Output the (x, y) coordinate of the center of the cell containing the given text.  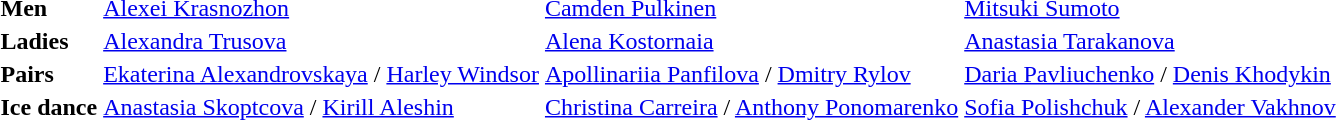
Apollinariia Panfilova / Dmitry Rylov (751, 74)
Ekaterina Alexandrovskaya / Harley Windsor (322, 74)
Alexandra Trusova (322, 41)
Alena Kostornaia (751, 41)
